Find where the given text appears and provide that cell's center as (x, y) coordinate. 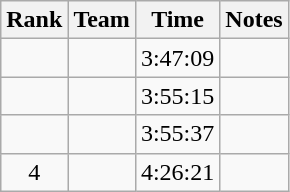
3:55:15 (177, 96)
3:55:37 (177, 134)
Notes (254, 20)
4 (34, 172)
4:26:21 (177, 172)
3:47:09 (177, 58)
Rank (34, 20)
Time (177, 20)
Team (102, 20)
